Provide the [x, y] coordinate of the cell's center where the given text is located.  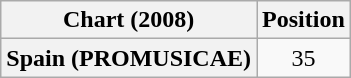
Chart (2008) [129, 20]
35 [304, 58]
Spain (PROMUSICAE) [129, 58]
Position [304, 20]
